From the cell containing the given text, extract its center point as [X, Y] coordinate. 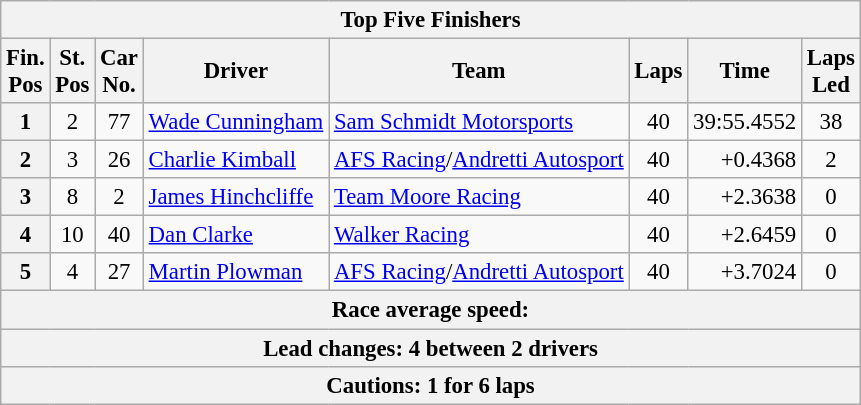
38 [832, 122]
Fin.Pos [26, 72]
Cautions: 1 for 6 laps [431, 385]
Team [479, 72]
10 [72, 235]
+2.6459 [745, 235]
39:55.4552 [745, 122]
CarNo. [120, 72]
Lead changes: 4 between 2 drivers [431, 348]
77 [120, 122]
5 [26, 273]
Walker Racing [479, 235]
Dan Clarke [236, 235]
Laps [658, 72]
Top Five Finishers [431, 20]
LapsLed [832, 72]
Team Moore Racing [479, 197]
8 [72, 197]
Sam Schmidt Motorsports [479, 122]
+3.7024 [745, 273]
St.Pos [72, 72]
+2.3638 [745, 197]
Martin Plowman [236, 273]
Wade Cunningham [236, 122]
Race average speed: [431, 310]
+0.4368 [745, 160]
Time [745, 72]
26 [120, 160]
James Hinchcliffe [236, 197]
27 [120, 273]
Charlie Kimball [236, 160]
Driver [236, 72]
1 [26, 122]
